Scan for the cell matching the given text and deliver its [x, y] coordinate at center. 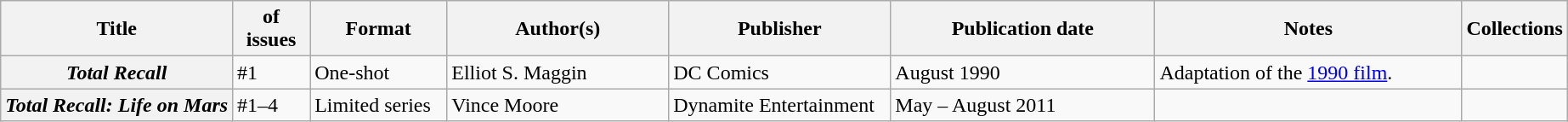
Total Recall: Life on Mars [117, 105]
Notes [1309, 29]
Publisher [780, 29]
Publication date [1023, 29]
Limited series [379, 105]
Format [379, 29]
Elliot S. Maggin [558, 73]
#1–4 [272, 105]
#1 [272, 73]
of issues [272, 29]
Collections [1514, 29]
May – August 2011 [1023, 105]
Total Recall [117, 73]
Title [117, 29]
DC Comics [780, 73]
Dynamite Entertainment [780, 105]
Author(s) [558, 29]
One-shot [379, 73]
August 1990 [1023, 73]
Vince Moore [558, 105]
Adaptation of the 1990 film. [1309, 73]
